Output the (X, Y) coordinate of the center of the cell containing the given text.  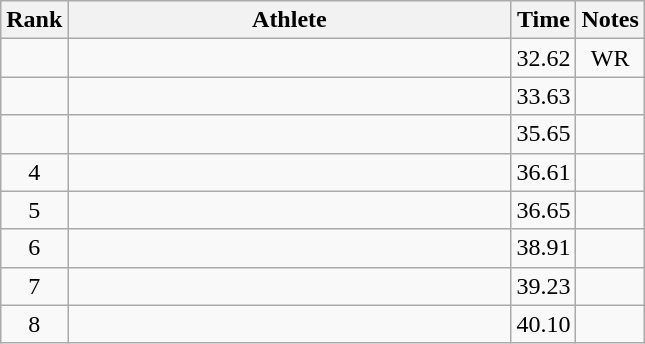
Athlete (290, 20)
38.91 (544, 248)
5 (34, 210)
8 (34, 324)
7 (34, 286)
Notes (610, 20)
6 (34, 248)
35.65 (544, 134)
36.61 (544, 172)
33.63 (544, 96)
36.65 (544, 210)
Time (544, 20)
32.62 (544, 58)
4 (34, 172)
40.10 (544, 324)
39.23 (544, 286)
Rank (34, 20)
WR (610, 58)
